Return [X, Y] of the center of cell containing provided text 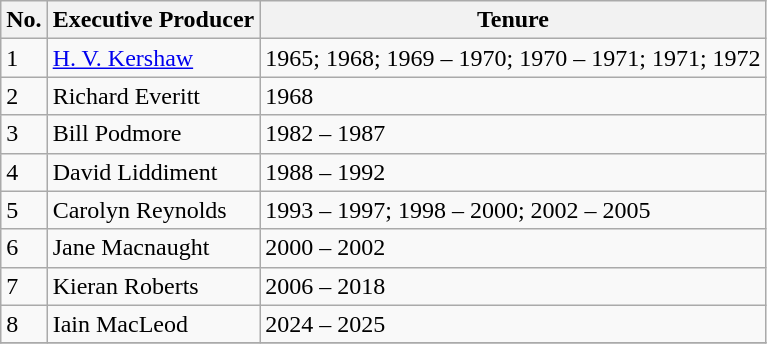
1968 [513, 96]
1982 – 1987 [513, 134]
4 [24, 172]
3 [24, 134]
5 [24, 210]
7 [24, 286]
Iain MacLeod [154, 324]
Tenure [513, 20]
Carolyn Reynolds [154, 210]
1965; 1968; 1969 – 1970; 1970 – 1971; 1971; 1972 [513, 58]
6 [24, 248]
1 [24, 58]
8 [24, 324]
Bill Podmore [154, 134]
Kieran Roberts [154, 286]
Executive Producer [154, 20]
2 [24, 96]
2000 – 2002 [513, 248]
1988 – 1992 [513, 172]
Jane Macnaught [154, 248]
David Liddiment [154, 172]
1993 – 1997; 1998 – 2000; 2002 – 2005 [513, 210]
Richard Everitt [154, 96]
2006 – 2018 [513, 286]
2024 – 2025 [513, 324]
H. V. Kershaw [154, 58]
No. [24, 20]
